Pinpoint the cell where the given text exists, returning its [X, Y] midpoint coordinate. 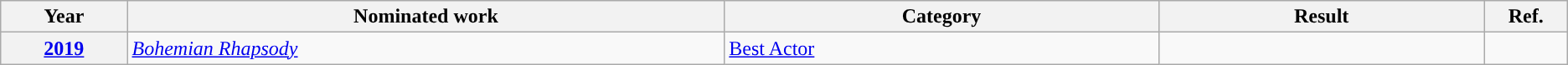
Ref. [1526, 17]
Category [941, 17]
Result [1322, 17]
Nominated work [426, 17]
Bohemian Rhapsody [426, 48]
Year [64, 17]
Best Actor [941, 48]
2019 [64, 48]
